Locate the cell with the specified text and output its (x, y) center coordinate. 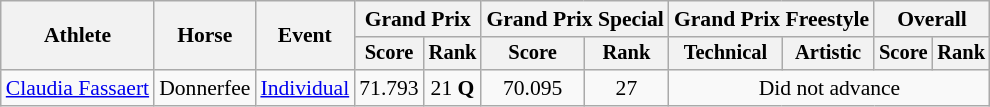
Athlete (78, 36)
Overall (932, 19)
71.793 (388, 88)
Artistic (828, 54)
Event (304, 36)
Grand Prix (418, 19)
27 (626, 88)
Did not advance (830, 88)
70.095 (532, 88)
Donnerfee (204, 88)
Horse (204, 36)
Grand Prix Special (575, 19)
Technical (726, 54)
Claudia Fassaert (78, 88)
21 Q (453, 88)
Grand Prix Freestyle (772, 19)
Individual (304, 88)
